Return the (x, y) coordinate for the center point of the cell that contains the specified text.  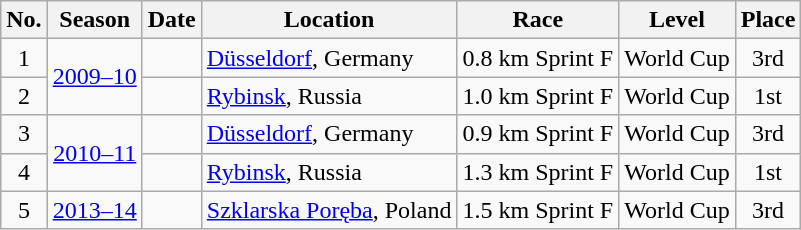
3 (24, 134)
5 (24, 210)
2013–14 (94, 210)
2009–10 (94, 77)
Location (329, 20)
No. (24, 20)
Race (538, 20)
0.9 km Sprint F (538, 134)
Place (768, 20)
1.5 km Sprint F (538, 210)
0.8 km Sprint F (538, 58)
Level (677, 20)
1 (24, 58)
4 (24, 172)
2010–11 (94, 153)
Szklarska Poręba, Poland (329, 210)
Date (172, 20)
2 (24, 96)
Season (94, 20)
1.3 km Sprint F (538, 172)
1.0 km Sprint F (538, 96)
